Search for the cell housing the specified text and yield its [X, Y] center coordinate. 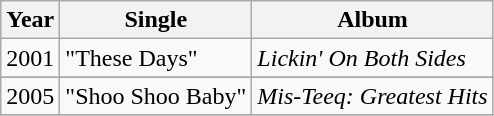
Mis-Teeq: Greatest Hits [372, 96]
Album [372, 20]
"These Days" [156, 58]
Lickin' On Both Sides [372, 58]
"Shoo Shoo Baby" [156, 96]
2001 [30, 58]
Year [30, 20]
Single [156, 20]
2005 [30, 96]
